Output the (X, Y) coordinate of the center of the cell containing the given text.  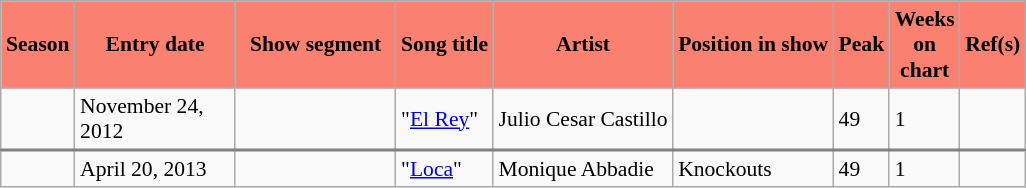
Position in show (753, 44)
Knockouts (753, 168)
Julio Cesar Castillo (583, 119)
Entry date (155, 44)
November 24, 2012 (155, 119)
Peak (861, 44)
"El Rey" (444, 119)
Ref(s) (993, 44)
Monique Abbadie (583, 168)
Show segment (315, 44)
Weeksonchart (924, 44)
Song title (444, 44)
"Loca" (444, 168)
Artist (583, 44)
Season (38, 44)
April 20, 2013 (155, 168)
